Pinpoint the cell where the given text exists, returning its (X, Y) midpoint coordinate. 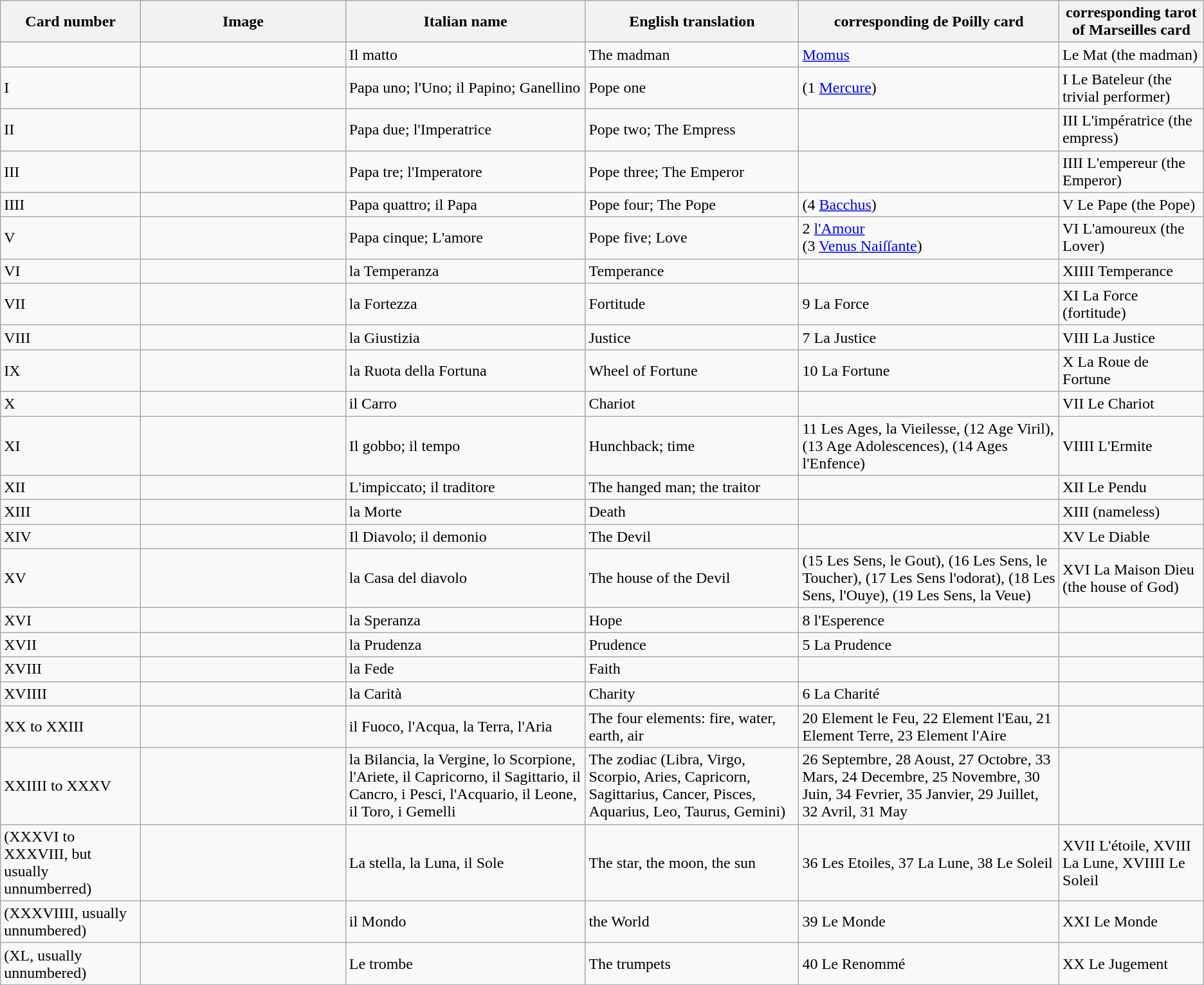
26 Septembre, 28 Aoust, 27 Octobre, 33 Mars, 24 Decembre, 25 Novembre, 30 Juin, 34 Fevrier, 35 Janvier, 29 Juillet, 32 Avril, 31 May (929, 786)
7 La Justice (929, 337)
XVII (71, 645)
VII (71, 304)
Il gobbo; il tempo (466, 445)
Le trombe (466, 964)
XX to XXIII (71, 727)
V Le Pape (the Pope) (1132, 205)
20 Element le Feu, 22 Element l'Eau, 21 Element Terre, 23 Element l'Aire (929, 727)
Death (692, 512)
la Casa del diavolo (466, 578)
IX (71, 371)
Pope four; The Pope (692, 205)
Pope three; The Emperor (692, 171)
la Temperanza (466, 271)
XI La Force (fortitude) (1132, 304)
the World (692, 921)
The hanged man; the traitor (692, 488)
il Fuoco, l'Acqua, la Terra, l'Aria (466, 727)
9 La Force (929, 304)
la Morte (466, 512)
Temperance (692, 271)
II (71, 130)
(XXXVI to XXXVIII, but usually unnumberred) (71, 862)
11 Les Ages, la Vieilesse, (12 Age Viril), (13 Age Adolescences), (14 Ages l'Enfence) (929, 445)
la Prudenza (466, 645)
Card number (71, 22)
Image (243, 22)
Hope (692, 620)
Papa tre; l'Imperatore (466, 171)
Wheel of Fortune (692, 371)
la Carità (466, 694)
XIII (71, 512)
Justice (692, 337)
X La Roue de Fortune (1132, 371)
III (71, 171)
The house of the Devil (692, 578)
(4 Bacchus) (929, 205)
Chariot (692, 403)
I (71, 87)
Pope two; The Empress (692, 130)
The zodiac (Libra, Virgo, Scorpio, Aries, Capricorn, Sagittarius, Cancer, Pisces, Aquarius, Leo, Taurus, Gemini) (692, 786)
10 La Fortune (929, 371)
Papa uno; l'Uno; il Papino; Ganellino (466, 87)
XXI Le Monde (1132, 921)
XI (71, 445)
Hunchback; time (692, 445)
XIV (71, 537)
Papa cinque; L'amore (466, 238)
corresponding de Poilly card (929, 22)
IIII (71, 205)
XVIII (71, 669)
VIII La Justice (1132, 337)
L'impiccato; il traditore (466, 488)
39 Le Monde (929, 921)
la Fortezza (466, 304)
XXIIII to XXXV (71, 786)
XV Le Diable (1132, 537)
XII Le Pendu (1132, 488)
XIII (nameless) (1132, 512)
la Speranza (466, 620)
la Fede (466, 669)
Momus (929, 55)
XVI (71, 620)
The star, the moon, the sun (692, 862)
VIII (71, 337)
36 Les Etoiles, 37 La Lune, 38 Le Soleil (929, 862)
Le Mat (the madman) (1132, 55)
VII Le Chariot (1132, 403)
Italian name (466, 22)
5 La Prudence (929, 645)
6 La Charité (929, 694)
I Le Bateleur (the trivial performer) (1132, 87)
Fortitude (692, 304)
V (71, 238)
il Carro (466, 403)
Pope five; Love (692, 238)
The trumpets (692, 964)
XVII L'étoile, XVIII La Lune, XVIIII Le Soleil (1132, 862)
40 Le Renommé (929, 964)
X (71, 403)
XV (71, 578)
(1 Mercure) (929, 87)
Charity (692, 694)
Il matto (466, 55)
Prudence (692, 645)
III L'impératrice (the empress) (1132, 130)
(XL, usually unnumbered) (71, 964)
Faith (692, 669)
XVIIII (71, 694)
XII (71, 488)
Pope one (692, 87)
XIIII Temperance (1132, 271)
VI L'amoureux (the Lover) (1132, 238)
corresponding tarot of Marseilles card (1132, 22)
English translation (692, 22)
il Mondo (466, 921)
2 l'Amour(3 Venus Naiſſante) (929, 238)
VI (71, 271)
La stella, la Luna, il Sole (466, 862)
Papa due; l'Imperatrice (466, 130)
Il Diavolo; il demonio (466, 537)
IIII L'empereur (the Emperor) (1132, 171)
la Bilancia, la Vergine, lo Scorpione, l'Ariete, il Capricorno, il Sagittario, il Cancro, i Pesci, l'Acquario, il Leone, il Toro, i Gemelli (466, 786)
la Giustizia (466, 337)
The four elements: fire, water, earth, air (692, 727)
(15 Les Sens, le Gout), (16 Les Sens, le Toucher), (17 Les Sens l'odorat), (18 Les Sens, l'Ouye), (19 Les Sens, la Veue) (929, 578)
The madman (692, 55)
XVI La Maison Dieu (the house of God) (1132, 578)
8 l'Esperence (929, 620)
The Devil (692, 537)
la Ruota della Fortuna (466, 371)
Papa quattro; il Papa (466, 205)
(XXXVIIII, usually unnumbered) (71, 921)
XX Le Jugement (1132, 964)
VIIII L'Ermite (1132, 445)
